Capture the cell that displays the provided text and extract its (x, y) central coordinate. 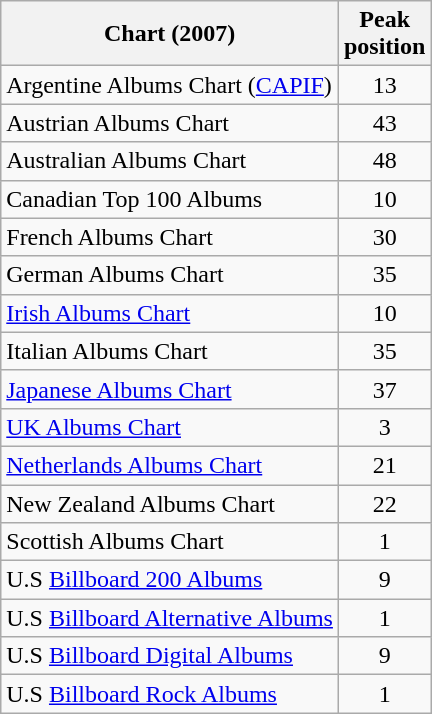
48 (384, 161)
Irish Albums Chart (170, 313)
Scottish Albums Chart (170, 542)
Italian Albums Chart (170, 351)
U.S Billboard Rock Albums (170, 694)
New Zealand Albums Chart (170, 503)
Peakposition (384, 34)
43 (384, 123)
Chart (2007) (170, 34)
U.S Billboard Digital Albums (170, 656)
30 (384, 237)
37 (384, 389)
U.S Billboard 200 Albums (170, 580)
13 (384, 85)
Netherlands Albums Chart (170, 465)
22 (384, 503)
UK Albums Chart (170, 427)
Japanese Albums Chart (170, 389)
3 (384, 427)
German Albums Chart (170, 275)
Austrian Albums Chart (170, 123)
21 (384, 465)
Australian Albums Chart (170, 161)
Canadian Top 100 Albums (170, 199)
U.S Billboard Alternative Albums (170, 618)
Argentine Albums Chart (CAPIF) (170, 85)
French Albums Chart (170, 237)
